Return the (X, Y) coordinate for the center point of the cell that contains the specified text.  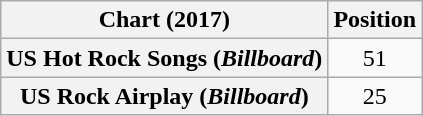
25 (375, 96)
US Hot Rock Songs (Billboard) (164, 58)
51 (375, 58)
Position (375, 20)
US Rock Airplay (Billboard) (164, 96)
Chart (2017) (164, 20)
